Locate the cell with the specified text and output its (x, y) center coordinate. 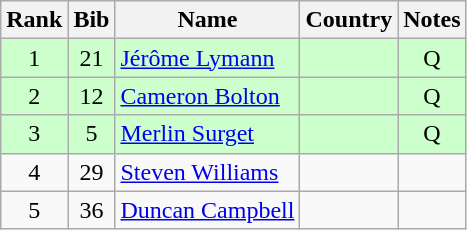
29 (92, 172)
12 (92, 96)
21 (92, 58)
Cameron Bolton (208, 96)
Bib (92, 20)
Rank (34, 20)
Merlin Surget (208, 134)
36 (92, 210)
Name (208, 20)
1 (34, 58)
4 (34, 172)
Jérôme Lymann (208, 58)
Country (349, 20)
Steven Williams (208, 172)
Duncan Campbell (208, 210)
3 (34, 134)
2 (34, 96)
Notes (432, 20)
